Locate the cell with the specified text and output its [x, y] center coordinate. 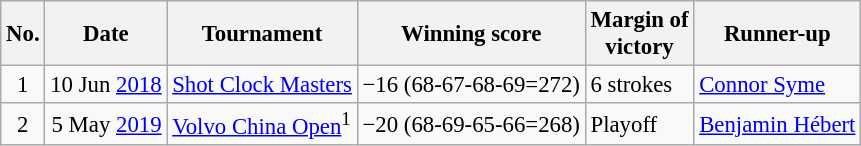
Connor Syme [778, 85]
−20 (68-69-65-66=268) [471, 124]
Volvo China Open1 [262, 124]
1 [23, 85]
Tournament [262, 34]
No. [23, 34]
−16 (68-67-68-69=272) [471, 85]
2 [23, 124]
Margin ofvictory [640, 34]
5 May 2019 [106, 124]
Shot Clock Masters [262, 85]
Playoff [640, 124]
Runner-up [778, 34]
Winning score [471, 34]
Benjamin Hébert [778, 124]
10 Jun 2018 [106, 85]
Date [106, 34]
6 strokes [640, 85]
